Detect which cell encompasses the target text, then output its [X, Y] center coordinate. 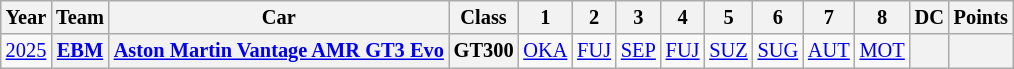
Year [26, 17]
2 [594, 17]
Class [484, 17]
SUZ [728, 51]
1 [545, 17]
AUT [829, 51]
Team [80, 17]
2025 [26, 51]
4 [683, 17]
Aston Martin Vantage AMR GT3 Evo [279, 51]
GT300 [484, 51]
DC [930, 17]
MOT [882, 51]
8 [882, 17]
EBM [80, 51]
5 [728, 17]
6 [778, 17]
SEP [638, 51]
OKA [545, 51]
Points [981, 17]
7 [829, 17]
Car [279, 17]
3 [638, 17]
SUG [778, 51]
